From the cell containing the given text, extract its center point as [x, y] coordinate. 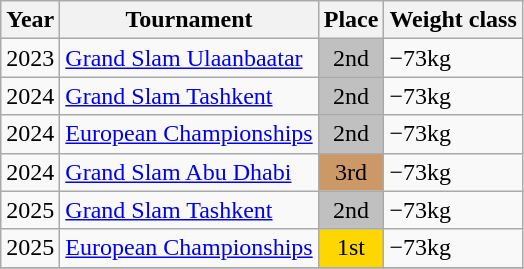
Grand Slam Abu Dhabi [189, 172]
Place [351, 20]
2023 [30, 58]
Year [30, 20]
Tournament [189, 20]
Grand Slam Ulaanbaatar [189, 58]
Weight class [453, 20]
1st [351, 248]
3rd [351, 172]
